Find where the given text appears and provide that cell's center as (X, Y) coordinate. 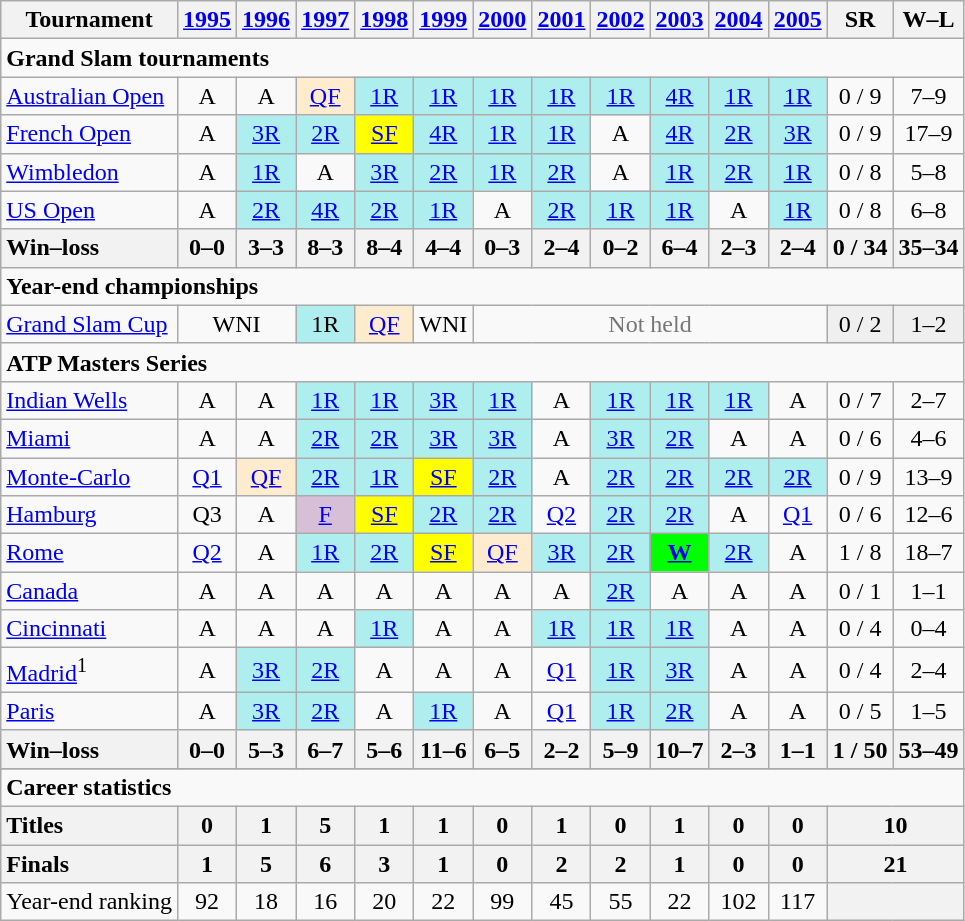
0 / 1 (860, 591)
Australian Open (90, 96)
102 (738, 902)
1–5 (928, 711)
4–6 (928, 438)
18 (266, 902)
Canada (90, 591)
2001 (562, 20)
13–9 (928, 477)
6–8 (928, 210)
W–L (928, 20)
12–6 (928, 515)
1996 (266, 20)
1999 (444, 20)
1 / 50 (860, 749)
1–2 (928, 324)
Titles (90, 826)
20 (384, 902)
5–6 (384, 749)
2002 (620, 20)
Rome (90, 553)
Career statistics (482, 787)
6–7 (326, 749)
US Open (90, 210)
2–2 (562, 749)
Madrid1 (90, 670)
2004 (738, 20)
Miami (90, 438)
Year-end championships (482, 286)
92 (208, 902)
6–4 (680, 248)
Wimbledon (90, 172)
11–6 (444, 749)
2003 (680, 20)
0–2 (620, 248)
ATP Masters Series (482, 362)
3 (384, 864)
Not held (650, 324)
Finals (90, 864)
Q3 (208, 515)
Tournament (90, 20)
5–3 (266, 749)
18–7 (928, 553)
0–4 (928, 629)
French Open (90, 134)
55 (620, 902)
1998 (384, 20)
8–3 (326, 248)
10 (896, 826)
5–9 (620, 749)
6 (326, 864)
7–9 (928, 96)
1995 (208, 20)
10–7 (680, 749)
1 / 8 (860, 553)
5–8 (928, 172)
0–3 (502, 248)
2–7 (928, 400)
53–49 (928, 749)
0 / 7 (860, 400)
F (326, 515)
Paris (90, 711)
16 (326, 902)
Grand Slam tournaments (482, 58)
Grand Slam Cup (90, 324)
0 / 5 (860, 711)
0 / 34 (860, 248)
2005 (798, 20)
Hamburg (90, 515)
45 (562, 902)
Indian Wells (90, 400)
21 (896, 864)
Year-end ranking (90, 902)
SR (860, 20)
17–9 (928, 134)
117 (798, 902)
8–4 (384, 248)
35–34 (928, 248)
Monte-Carlo (90, 477)
2000 (502, 20)
4–4 (444, 248)
3–3 (266, 248)
1997 (326, 20)
0 / 2 (860, 324)
99 (502, 902)
Cincinnati (90, 629)
W (680, 553)
6–5 (502, 749)
